Scan for the cell matching the given text and deliver its [x, y] coordinate at center. 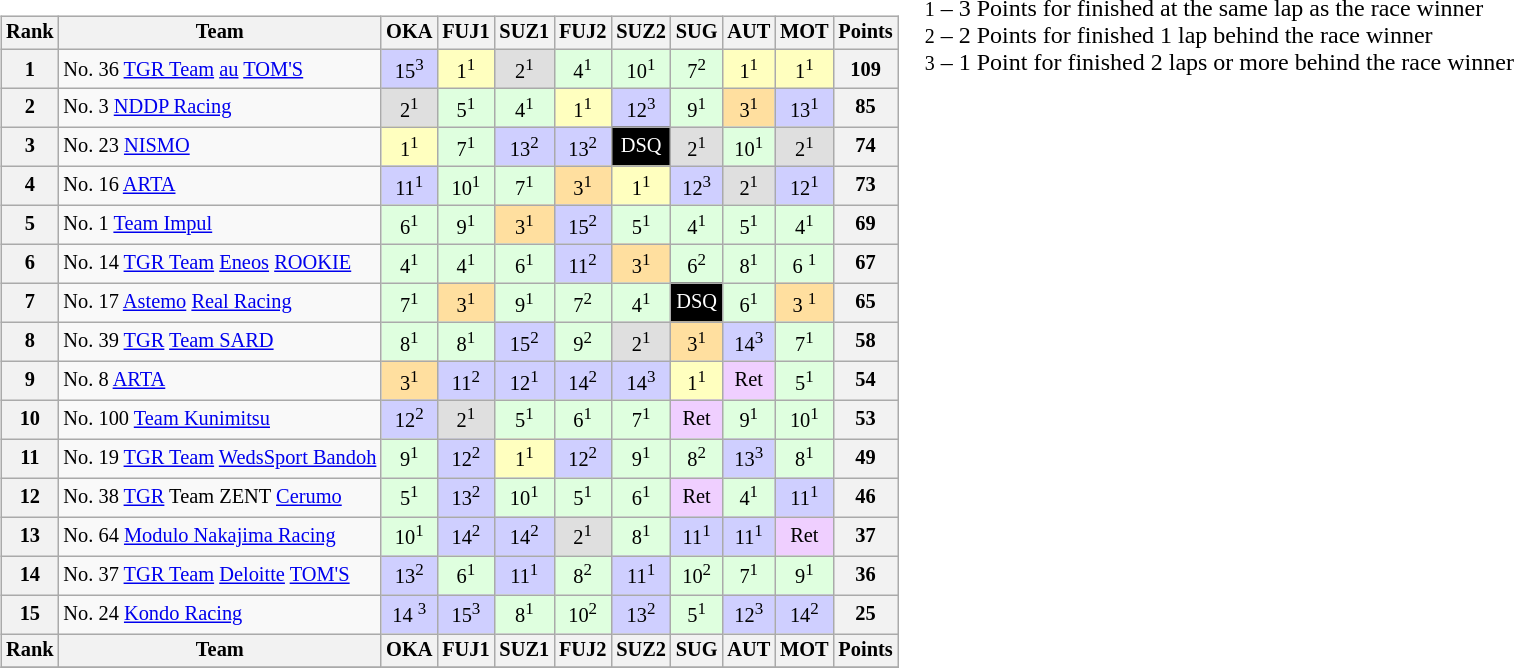
14 3 [409, 614]
36 [866, 576]
74 [866, 146]
62 [697, 264]
4 [30, 186]
58 [866, 342]
No. 38 TGR Team ZENT Cerumo [220, 498]
133 [748, 458]
No. 24 Kondo Racing [220, 614]
No. 19 TGR Team WedsSport Bandoh [220, 458]
No. 64 Modulo Nakajima Racing [220, 536]
131 [804, 108]
13 [30, 536]
2 [30, 108]
No. 23 NISMO [220, 146]
No. 100 Team Kunimitsu [220, 420]
No. 37 TGR Team Deloitte TOM'S [220, 576]
1 [30, 68]
6 [30, 264]
49 [866, 458]
No. 16 ARTA [220, 186]
73 [866, 186]
3 1 [804, 302]
5 [30, 224]
No. 39 TGR Team SARD [220, 342]
67 [866, 264]
No. 1 Team Impul [220, 224]
3 [30, 146]
109 [866, 68]
53 [866, 420]
15 [30, 614]
No. 36 TGR Team au TOM'S [220, 68]
85 [866, 108]
7 [30, 302]
No. 17 Astemo Real Racing [220, 302]
12 [30, 498]
10 [30, 420]
65 [866, 302]
37 [866, 536]
8 [30, 342]
No. 3 NDDP Racing [220, 108]
25 [866, 614]
No. 8 ARTA [220, 380]
6 1 [804, 264]
69 [866, 224]
No. 14 TGR Team Eneos ROOKIE [220, 264]
14 [30, 576]
9 [30, 380]
54 [866, 380]
92 [582, 342]
46 [866, 498]
